From the cell containing the given text, extract its center point as (x, y) coordinate. 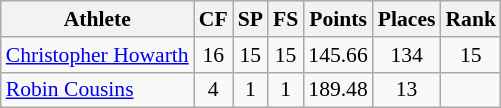
13 (407, 90)
SP (250, 19)
189.48 (338, 90)
Christopher Howarth (98, 55)
FS (286, 19)
Athlete (98, 19)
Robin Cousins (98, 90)
Rank (470, 19)
CF (214, 19)
145.66 (338, 55)
Points (338, 19)
134 (407, 55)
Places (407, 19)
16 (214, 55)
4 (214, 90)
